Detect which cell encompasses the target text, then output its [X, Y] center coordinate. 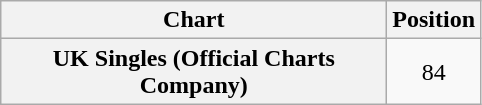
UK Singles (Official Charts Company) [194, 72]
84 [434, 72]
Position [434, 20]
Chart [194, 20]
